Provide the (X, Y) coordinate of the cell's center where the given text is located.  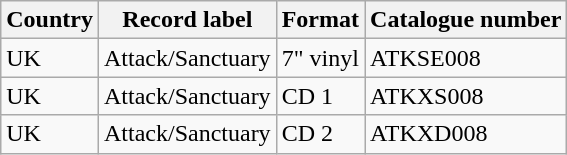
Country (50, 20)
CD 2 (320, 134)
Record label (187, 20)
ATKXD008 (466, 134)
Catalogue number (466, 20)
ATKXS008 (466, 96)
7" vinyl (320, 58)
ATKSE008 (466, 58)
Format (320, 20)
CD 1 (320, 96)
